Locate the cell with the specified text and output its (X, Y) center coordinate. 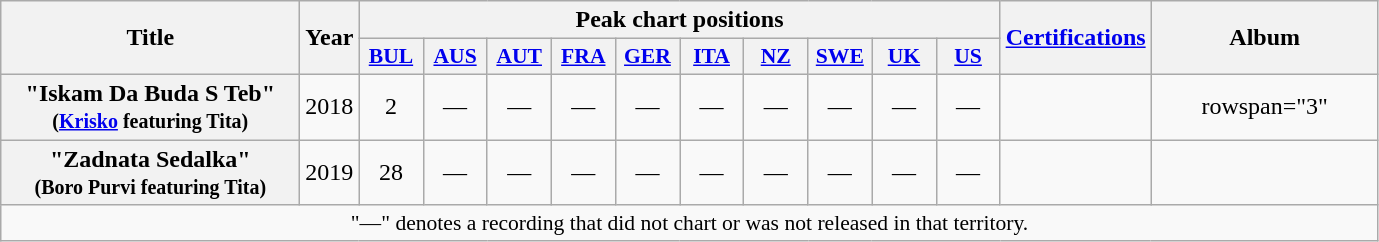
ITA (712, 57)
Title (150, 38)
Album (1264, 38)
2 (391, 106)
SWE (840, 57)
NZ (776, 57)
GER (647, 57)
2018 (330, 106)
Peak chart positions (680, 20)
BUL (391, 57)
2019 (330, 172)
Year (330, 38)
"Iskam Da Buda S Teb" (Krisko featuring Tita) (150, 106)
Certifications (1076, 38)
US (968, 57)
UK (904, 57)
"—" denotes a recording that did not chart or was not released in that territory. (690, 223)
rowspan="3" (1264, 106)
"Zadnata Sedalka" (Boro Purvi featuring Tita) (150, 172)
AUT (519, 57)
28 (391, 172)
AUS (455, 57)
FRA (583, 57)
